Find where the given text appears and provide that cell's center as [x, y] coordinate. 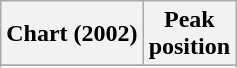
Chart (2002) [72, 34]
Peak position [189, 34]
